Find where the given text appears and provide that cell's center as (x, y) coordinate. 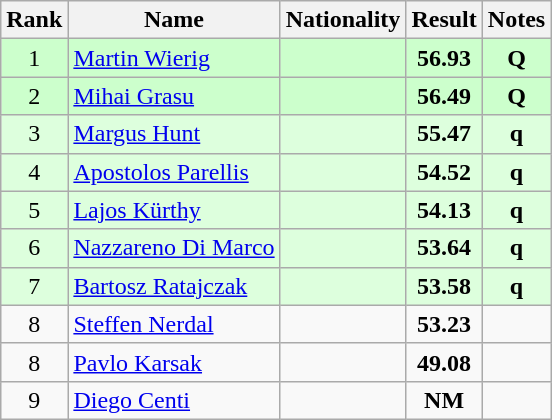
4 (34, 172)
Apostolos Parellis (174, 172)
Margus Hunt (174, 134)
56.49 (444, 96)
54.13 (444, 210)
2 (34, 96)
Rank (34, 20)
53.58 (444, 286)
9 (34, 400)
7 (34, 286)
Steffen Nerdal (174, 324)
Nationality (343, 20)
Notes (516, 20)
56.93 (444, 58)
Diego Centi (174, 400)
Bartosz Ratajczak (174, 286)
Name (174, 20)
5 (34, 210)
Result (444, 20)
6 (34, 248)
53.23 (444, 324)
54.52 (444, 172)
Martin Wierig (174, 58)
Pavlo Karsak (174, 362)
55.47 (444, 134)
Nazzareno Di Marco (174, 248)
3 (34, 134)
Lajos Kürthy (174, 210)
Mihai Grasu (174, 96)
49.08 (444, 362)
53.64 (444, 248)
1 (34, 58)
NM (444, 400)
